Find where the given text appears and provide that cell's center as [X, Y] coordinate. 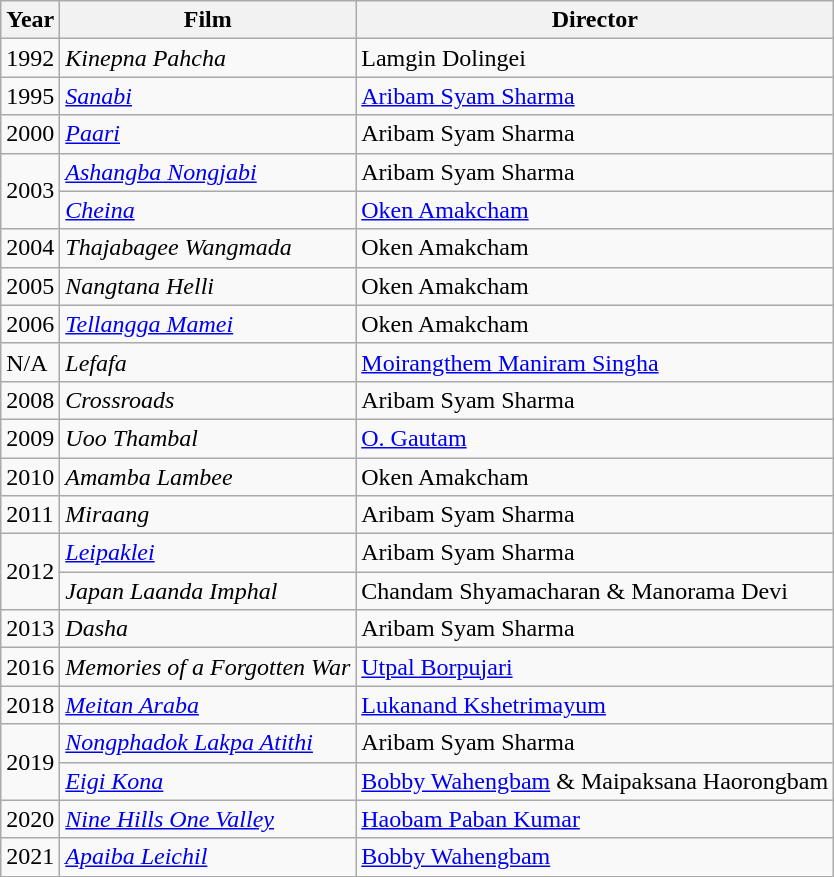
Apaiba Leichil [208, 857]
Sanabi [208, 96]
2016 [30, 667]
Tellangga Mamei [208, 324]
Haobam Paban Kumar [595, 819]
Lefafa [208, 362]
Year [30, 20]
Paari [208, 134]
Memories of a Forgotten War [208, 667]
2000 [30, 134]
O. Gautam [595, 438]
Moirangthem Maniram Singha [595, 362]
2009 [30, 438]
2020 [30, 819]
Dasha [208, 629]
N/A [30, 362]
2005 [30, 286]
Bobby Wahengbam [595, 857]
Nangtana Helli [208, 286]
1995 [30, 96]
Eigi Kona [208, 781]
2003 [30, 191]
2010 [30, 477]
Japan Laanda Imphal [208, 591]
2011 [30, 515]
1992 [30, 58]
2008 [30, 400]
Thajabagee Wangmada [208, 248]
Lamgin Dolingei [595, 58]
Ashangba Nongjabi [208, 172]
Crossroads [208, 400]
2004 [30, 248]
Miraang [208, 515]
Chandam Shyamacharan & Manorama Devi [595, 591]
Uoo Thambal [208, 438]
Director [595, 20]
Film [208, 20]
Utpal Borpujari [595, 667]
Bobby Wahengbam & Maipaksana Haorongbam [595, 781]
Cheina [208, 210]
Meitan Araba [208, 705]
2013 [30, 629]
2019 [30, 762]
Leipaklei [208, 553]
2012 [30, 572]
2021 [30, 857]
Nongphadok Lakpa Atithi [208, 743]
2018 [30, 705]
2006 [30, 324]
Lukanand Kshetrimayum [595, 705]
Amamba Lambee [208, 477]
Kinepna Pahcha [208, 58]
Nine Hills One Valley [208, 819]
